Locate the cell with the specified text and output its (x, y) center coordinate. 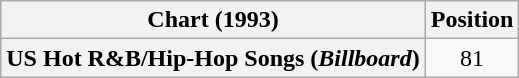
US Hot R&B/Hip-Hop Songs (Billboard) (213, 58)
Chart (1993) (213, 20)
81 (472, 58)
Position (472, 20)
